Provide the [x, y] coordinate of the cell's center where the given text is located.  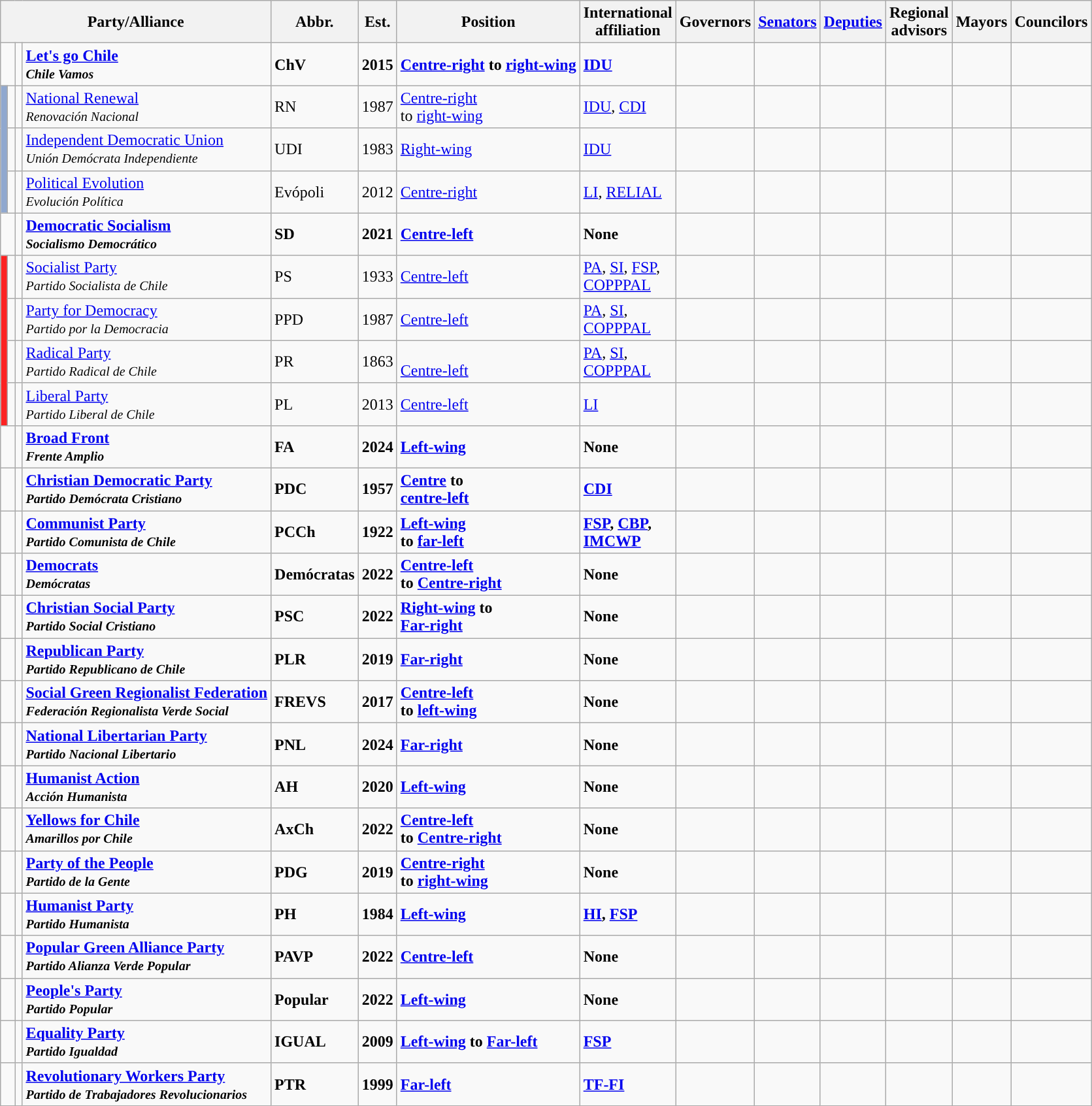
Popular [315, 1000]
HI, FSP [627, 915]
PAVP [315, 956]
PCCh [315, 532]
DemocratsDemócratas [146, 575]
2017 [378, 702]
Abbr. [315, 22]
SD [315, 234]
UDI [315, 149]
1863 [378, 362]
Humanist PartyPartido Humanista [146, 915]
Deputies [853, 22]
Senators [787, 22]
Equality PartyPartido Igualdad [146, 1041]
Mayors [982, 22]
Party for DemocracyPartido por la Democracia [146, 319]
PA, SI, FSP,COPPPAL [627, 277]
PR [315, 362]
2020 [378, 787]
ChV [315, 64]
Evópoli [315, 192]
Right-wing [488, 149]
Revolutionary Workers PartyPartido de Trabajadores Revolucionarios [146, 1084]
Communist PartyPartido Comunista de Chile [146, 532]
1957 [378, 489]
Party of the PeoplePartido de la Gente [146, 871]
Left-wingto far-left [488, 532]
Popular Green Alliance PartyPartido Alianza Verde Popular [146, 956]
PLR [315, 660]
2013 [378, 404]
Broad FrontFrente Amplio [146, 447]
PDG [315, 871]
FSP, CBP,IMCWP [627, 532]
PH [315, 915]
PSC [315, 617]
Right-wing toFar-right [488, 617]
RN [315, 107]
AxCh [315, 830]
1999 [378, 1084]
2015 [378, 64]
2009 [378, 1041]
Humanist ActionAcción Humanista [146, 787]
Christian Democratic PartyPartido Demócrata Cristiano [146, 489]
Councilors [1051, 22]
National RenewalRenovación Nacional [146, 107]
PTR [315, 1084]
IGUAL [315, 1041]
Independent Democratic UnionUnión Demócrata Independiente [146, 149]
FA [315, 447]
Left-wing to Far-left [488, 1041]
Centre-right to right-wing [488, 64]
PPD [315, 319]
Party/Alliance [136, 22]
PNL [315, 745]
Regionaladvisors [919, 22]
1933 [378, 277]
Christian Social PartyPartido Social Cristiano [146, 617]
Position [488, 22]
CDI [627, 489]
1983 [378, 149]
Demócratas [315, 575]
LI, RELIAL [627, 192]
2012 [378, 192]
Political EvolutionEvolución Política [146, 192]
PS [315, 277]
Social Green Regionalist FederationFederación Regionalista Verde Social [146, 702]
Democratic SocialismSocialismo Democrático [146, 234]
FSP [627, 1041]
Est. [378, 22]
IDU, CDI [627, 107]
TF-FI [627, 1084]
Far-left [488, 1084]
2021 [378, 234]
LI [627, 404]
1984 [378, 915]
National Libertarian PartyPartido Nacional Libertario [146, 745]
Socialist PartyPartido Socialista de Chile [146, 277]
AH [315, 787]
Yellows for ChileAmarillos por Chile [146, 830]
Centre tocentre-left [488, 489]
Centre-right [488, 192]
Centre-leftto left-wing [488, 702]
Let's go ChileChile Vamos [146, 64]
PL [315, 404]
People's PartyPartido Popular [146, 1000]
Governors [715, 22]
FREVS [315, 702]
Liberal PartyPartido Liberal de Chile [146, 404]
Internationalaffiliation [627, 22]
Republican PartyPartido Republicano de Chile [146, 660]
PDC [315, 489]
Radical PartyPartido Radical de Chile [146, 362]
1922 [378, 532]
